Scan for the cell matching the given text and deliver its (X, Y) coordinate at center. 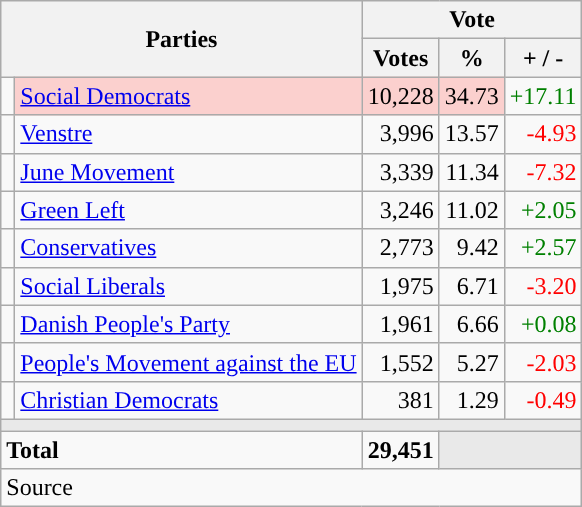
-4.93 (543, 134)
Votes (400, 58)
Source (292, 488)
Social Liberals (188, 286)
1.29 (472, 400)
34.73 (472, 96)
29,451 (400, 449)
2,773 (400, 248)
5.27 (472, 362)
11.02 (472, 210)
Venstre (188, 134)
Conservatives (188, 248)
June Movement (188, 172)
6.71 (472, 286)
Social Democrats (188, 96)
Total (182, 449)
3,339 (400, 172)
3,246 (400, 210)
Christian Democrats (188, 400)
381 (400, 400)
+2.57 (543, 248)
-7.32 (543, 172)
6.66 (472, 324)
1,961 (400, 324)
+0.08 (543, 324)
% (472, 58)
+ / - (543, 58)
3,996 (400, 134)
-0.49 (543, 400)
Parties (182, 39)
+17.11 (543, 96)
Vote (472, 20)
+2.05 (543, 210)
9.42 (472, 248)
People's Movement against the EU (188, 362)
13.57 (472, 134)
10,228 (400, 96)
-2.03 (543, 362)
Danish People's Party (188, 324)
1,975 (400, 286)
1,552 (400, 362)
-3.20 (543, 286)
11.34 (472, 172)
Green Left (188, 210)
